Identify which cell holds the provided text, then report its (X, Y) central coordinate. 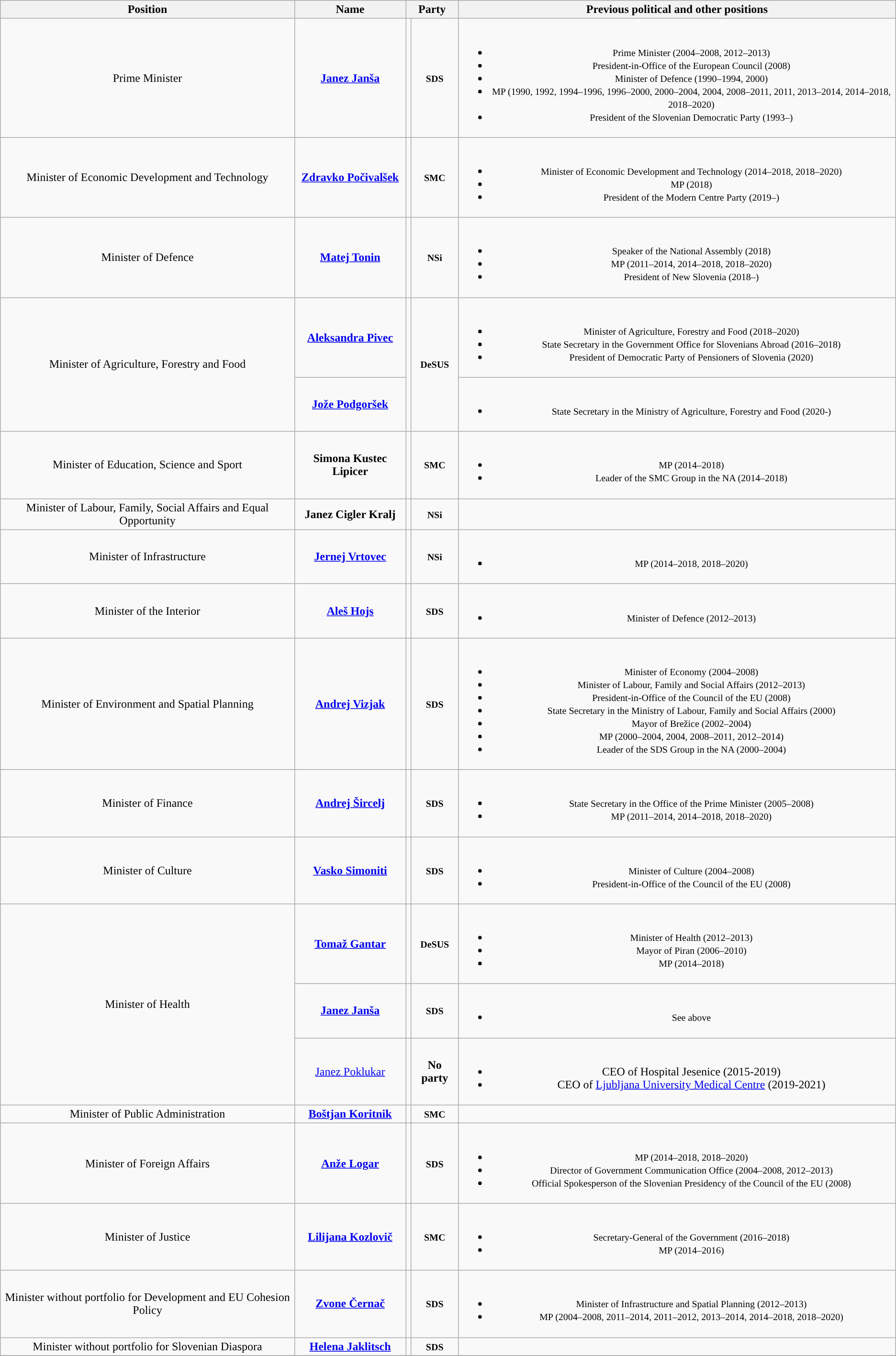
Janez Cigler Kralj (350, 514)
State Secretary in the Ministry of Agriculture, Forestry and Food (2020-) (677, 404)
Aleš Hojs (350, 611)
Andrej Šircelj (350, 803)
Zdravko Počivalšek (350, 177)
Minister of Public Administration (147, 1114)
Minister of Culture (2004–2008)President-in-Office of the Council of the EU (2008) (677, 870)
Minister of Health (147, 1005)
Minister of Justice (147, 1237)
Anže Logar (350, 1164)
Minister of Infrastructure and Spatial Planning (2012–2013)MP (2004–2008, 2011–2014, 2011–2012, 2013–2014, 2014–2018, 2018–2020) (677, 1304)
MP (2014–2018)Leader of the SMC Group in the NA (2014–2018) (677, 465)
Minister of Foreign Affairs (147, 1164)
Matej Tonin (350, 258)
Minister of Defence (147, 258)
Minister of Economic Development and Technology (2014–2018, 2018–2020)MP (2018)President of the Modern Centre Party (2019–) (677, 177)
State Secretary in the Office of the Prime Minister (2005–2008)MP (2011–2014, 2014–2018, 2018–2020) (677, 803)
Minister of Education, Science and Sport (147, 465)
Minister of Infrastructure (147, 556)
Prime Minister (147, 78)
Minister of Economic Development and Technology (147, 177)
Minister of Environment and Spatial Planning (147, 704)
Secretary-General of the Government (2016–2018)MP (2014–2016) (677, 1237)
Minister of Finance (147, 803)
Minister of the Interior (147, 611)
Previous political and other positions (677, 10)
Minister without portfolio for Slovenian Diaspora (147, 1346)
Andrej Vizjak (350, 704)
Minister of Culture (147, 870)
Boštjan Koritnik (350, 1114)
Minister without portfolio for Development and EU Cohesion Policy (147, 1304)
Jernej Vrtovec (350, 556)
Minister of Health (2012–2013)Mayor of Piran (2006–2010)MP (2014–2018) (677, 944)
Janez Poklukar (350, 1072)
Minister of Defence (2012–2013) (677, 611)
Lilijana Kozlovič (350, 1237)
Minister of Labour, Family, Social Affairs and Equal Opportunity (147, 514)
Jože Podgoršek (350, 404)
Vasko Simoniti (350, 870)
Aleksandra Pivec (350, 337)
MP (2014–2018, 2018–2020) (677, 556)
See above (677, 1011)
Name (350, 10)
Speaker of the National Assembly (2018)MP (2011–2014, 2014–2018, 2018–2020)President of New Slovenia (2018–) (677, 258)
Simona Kustec Lipicer (350, 465)
Party (432, 10)
Helena Jaklitsch (350, 1346)
Tomaž Gantar (350, 944)
Minister of Agriculture, Forestry and Food (147, 364)
Zvone Černač (350, 1304)
CEO of Hospital Jesenice (2015-2019)CEO of Ljubljana University Medical Centre (2019-2021) (677, 1072)
Position (147, 10)
No party (435, 1072)
